Detect which cell encompasses the target text, then output its [X, Y] center coordinate. 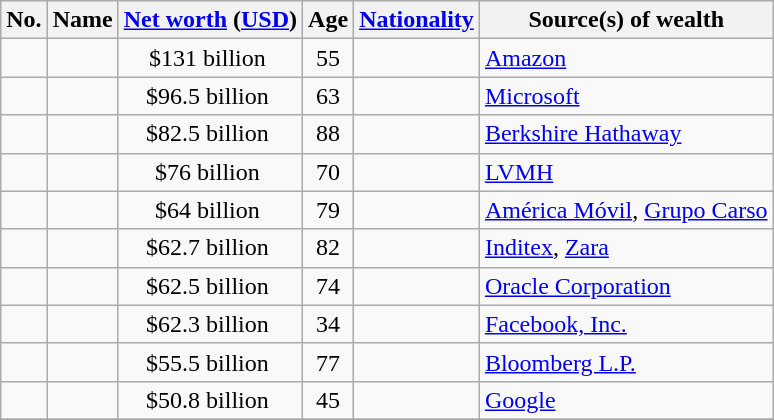
79 [328, 210]
No. [24, 20]
Facebook, Inc. [626, 324]
Bloomberg L.P. [626, 362]
34 [328, 324]
LVMH [626, 172]
74 [328, 286]
Inditex, Zara [626, 248]
Net worth (USD) [210, 20]
$50.8 billion [210, 400]
$76 billion [210, 172]
Microsoft [626, 96]
Berkshire Hathaway [626, 134]
Nationality [417, 20]
$62.7 billion [210, 248]
$55.5 billion [210, 362]
$131 billion [210, 58]
$64 billion [210, 210]
88 [328, 134]
Amazon [626, 58]
Google [626, 400]
América Móvil, Grupo Carso [626, 210]
$62.3 billion [210, 324]
63 [328, 96]
Oracle Corporation [626, 286]
55 [328, 58]
$96.5 billion [210, 96]
82 [328, 248]
$62.5 billion [210, 286]
$82.5 billion [210, 134]
70 [328, 172]
Name [82, 20]
45 [328, 400]
Source(s) of wealth [626, 20]
Age [328, 20]
77 [328, 362]
